Find where the given text appears and provide that cell's center as [X, Y] coordinate. 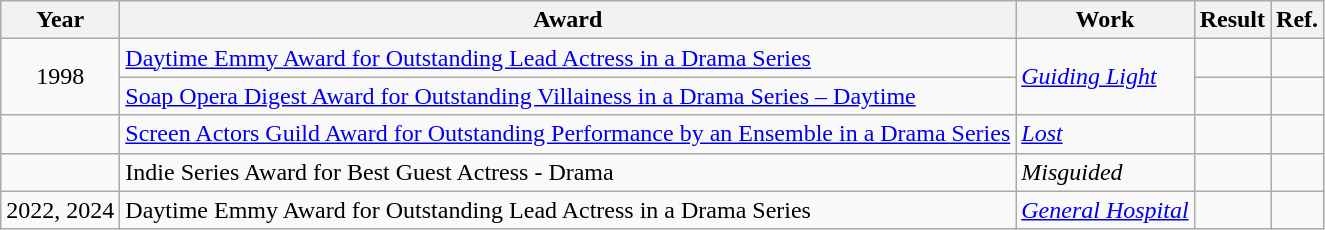
Year [60, 20]
Result [1232, 20]
Misguided [1105, 172]
Lost [1105, 134]
Soap Opera Digest Award for Outstanding Villainess in a Drama Series – Daytime [568, 96]
Screen Actors Guild Award for Outstanding Performance by an Ensemble in a Drama Series [568, 134]
General Hospital [1105, 210]
Ref. [1298, 20]
Work [1105, 20]
1998 [60, 77]
Guiding Light [1105, 77]
Indie Series Award for Best Guest Actress - Drama [568, 172]
2022, 2024 [60, 210]
Award [568, 20]
